Determine the [X, Y] coordinate at the center of the cell enclosing the given text.  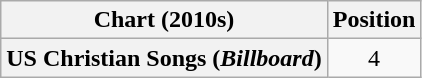
US Christian Songs (Billboard) [164, 58]
Position [374, 20]
Chart (2010s) [164, 20]
4 [374, 58]
